Detect which cell encompasses the target text, then output its (x, y) center coordinate. 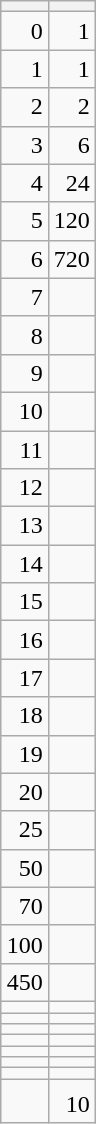
120 (72, 221)
15 (24, 602)
9 (24, 373)
0 (24, 31)
19 (24, 754)
100 (24, 944)
70 (24, 906)
18 (24, 716)
450 (24, 982)
3 (24, 145)
5 (24, 221)
12 (24, 488)
14 (24, 564)
24 (72, 183)
720 (72, 259)
20 (24, 792)
17 (24, 678)
13 (24, 526)
7 (24, 297)
25 (24, 830)
16 (24, 640)
11 (24, 449)
4 (24, 183)
50 (24, 868)
8 (24, 335)
